For the text-containing cell, return its midpoint in (x, y) coordinate format. 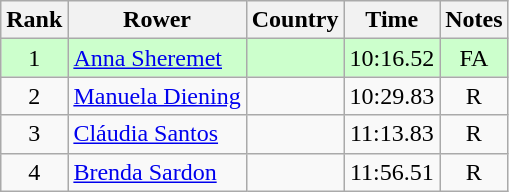
10:29.83 (392, 96)
Anna Sheremet (157, 58)
Brenda Sardon (157, 172)
3 (34, 134)
Country (295, 20)
Manuela Diening (157, 96)
4 (34, 172)
11:13.83 (392, 134)
FA (474, 58)
1 (34, 58)
11:56.51 (392, 172)
2 (34, 96)
Time (392, 20)
Cláudia Santos (157, 134)
Notes (474, 20)
Rower (157, 20)
10:16.52 (392, 58)
Rank (34, 20)
